Return the [x, y] coordinate for the center point of the cell that contains the specified text.  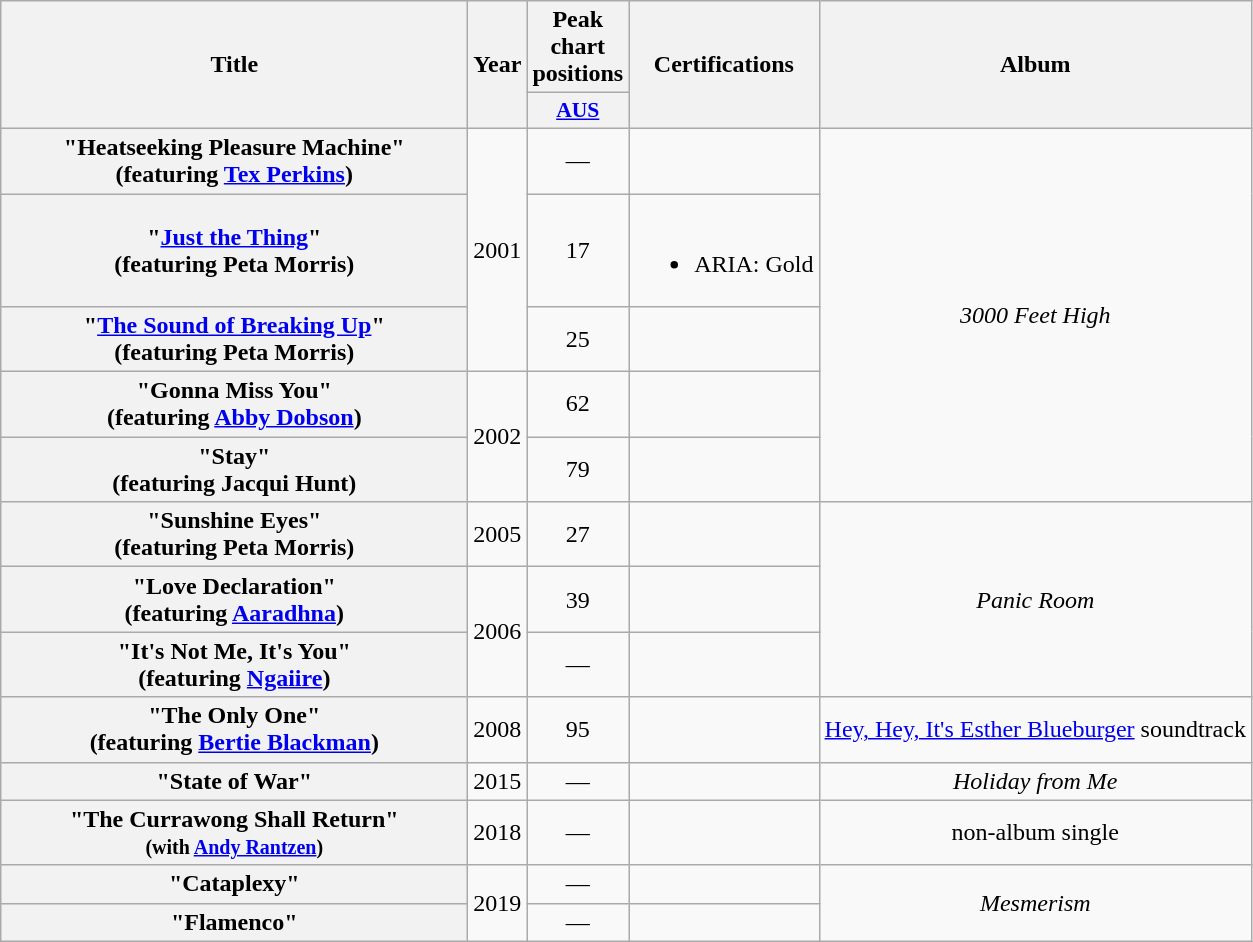
39 [578, 600]
Panic Room [1035, 600]
ARIA: Gold [724, 250]
2015 [498, 781]
2018 [498, 832]
79 [578, 470]
2005 [498, 534]
Year [498, 65]
"Gonna Miss You"(featuring Abby Dobson) [234, 404]
"The Currawong Shall Return" (with Andy Rantzen) [234, 832]
"Stay"(featuring Jacqui Hunt) [234, 470]
2002 [498, 437]
Holiday from Me [1035, 781]
"Just the Thing"(featuring Peta Morris) [234, 250]
Title [234, 65]
"Cataplexy" [234, 884]
95 [578, 730]
"State of War" [234, 781]
"Heatseeking Pleasure Machine"(featuring Tex Perkins) [234, 160]
Certifications [724, 65]
2008 [498, 730]
Peak chart positions [578, 47]
25 [578, 340]
Hey, Hey, It's Esther Blueburger soundtrack [1035, 730]
AUS [578, 111]
"It's Not Me, It's You"(featuring Ngaiire) [234, 664]
non-album single [1035, 832]
"The Only One"(featuring Bertie Blackman) [234, 730]
17 [578, 250]
"Love Declaration"(featuring Aaradhna) [234, 600]
"Flamenco" [234, 922]
3000 Feet High [1035, 314]
62 [578, 404]
"Sunshine Eyes"(featuring Peta Morris) [234, 534]
2019 [498, 903]
Mesmerism [1035, 903]
27 [578, 534]
Album [1035, 65]
2006 [498, 632]
"The Sound of Breaking Up"(featuring Peta Morris) [234, 340]
2001 [498, 250]
